From the cell containing the given text, extract its center point as (x, y) coordinate. 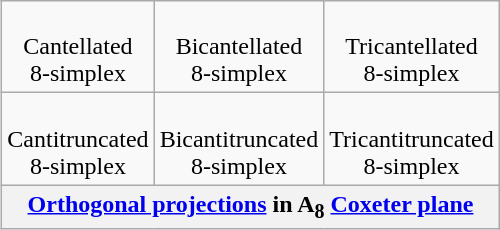
Cantellated8-simplex (78, 47)
Orthogonal projections in A8 Coxeter plane (250, 207)
Bicantellated8-simplex (239, 47)
Cantitruncated8-simplex (78, 139)
Tricantellated8-simplex (412, 47)
Tricantitruncated8-simplex (412, 139)
Bicantitruncated8-simplex (239, 139)
